Determine the [x, y] coordinate at the center of the cell enclosing the given text.  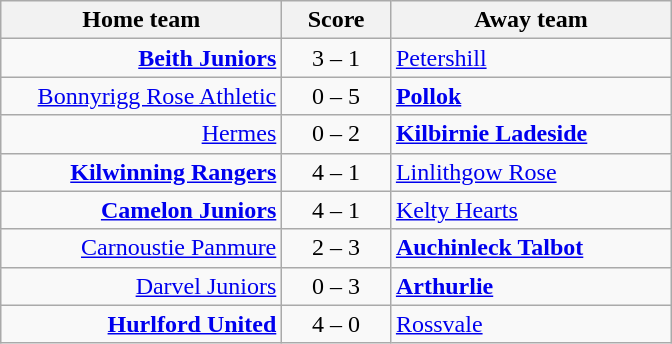
2 – 3 [336, 248]
Hurlford United [142, 324]
Score [336, 20]
Beith Juniors [142, 58]
Kelty Hearts [530, 210]
Home team [142, 20]
0 – 2 [336, 134]
Darvel Juniors [142, 286]
4 – 0 [336, 324]
Bonnyrigg Rose Athletic [142, 96]
0 – 5 [336, 96]
Kilbirnie Ladeside [530, 134]
Petershill [530, 58]
Hermes [142, 134]
Rossvale [530, 324]
Away team [530, 20]
Camelon Juniors [142, 210]
Linlithgow Rose [530, 172]
Pollok [530, 96]
Arthurlie [530, 286]
Auchinleck Talbot [530, 248]
Kilwinning Rangers [142, 172]
Carnoustie Panmure [142, 248]
0 – 3 [336, 286]
3 – 1 [336, 58]
